Find where the given text appears and provide that cell's center as [x, y] coordinate. 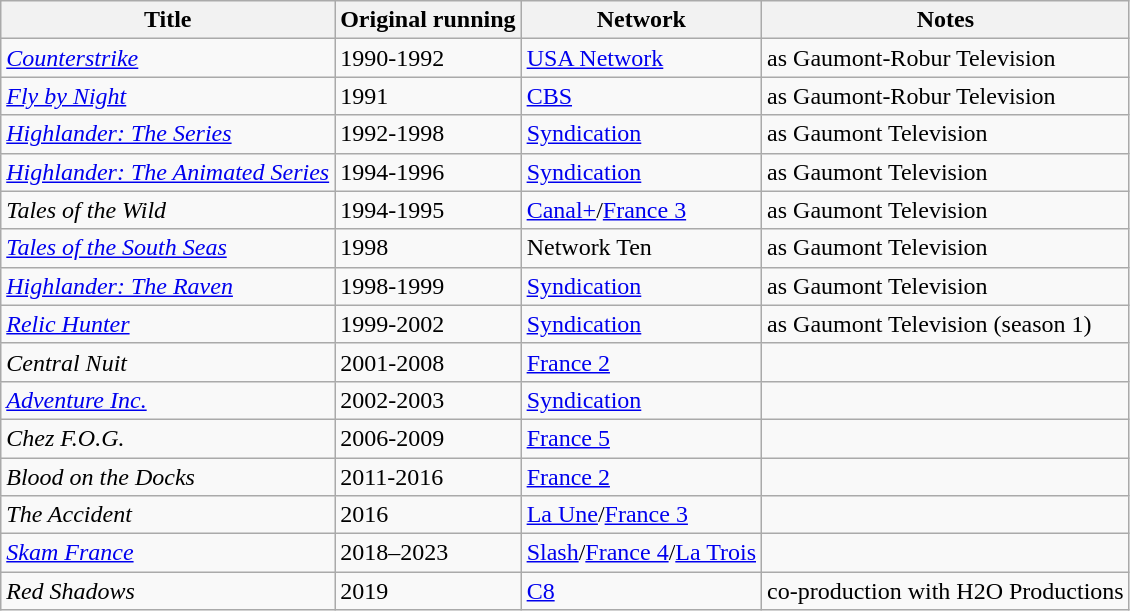
2006-2009 [428, 438]
Counterstrike [168, 58]
2016 [428, 515]
2011-2016 [428, 477]
La Une/France 3 [641, 515]
Original running [428, 20]
Blood on the Docks [168, 477]
Canal+/France 3 [641, 210]
Highlander: The Animated Series [168, 172]
co-production with H2O Productions [946, 591]
C8 [641, 591]
Tales of the Wild [168, 210]
Network Ten [641, 248]
2002-2003 [428, 400]
Network [641, 20]
as Gaumont Television (season 1) [946, 324]
Fly by Night [168, 96]
1998-1999 [428, 286]
Red Shadows [168, 591]
2018–2023 [428, 553]
Highlander: The Series [168, 134]
Tales of the South Seas [168, 248]
Central Nuit [168, 362]
CBS [641, 96]
France 5 [641, 438]
1999-2002 [428, 324]
1998 [428, 248]
2019 [428, 591]
1991 [428, 96]
Slash/France 4/La Trois [641, 553]
1992-1998 [428, 134]
USA Network [641, 58]
Adventure Inc. [168, 400]
The Accident [168, 515]
Chez F.O.G. [168, 438]
1994-1996 [428, 172]
1990-1992 [428, 58]
1994-1995 [428, 210]
Skam France [168, 553]
Notes [946, 20]
Highlander: The Raven [168, 286]
Title [168, 20]
Relic Hunter [168, 324]
2001-2008 [428, 362]
